From the cell containing the given text, extract its center point as (X, Y) coordinate. 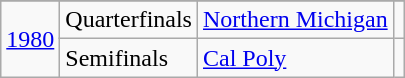
Northern Michigan (295, 20)
Quarterfinals (129, 20)
1980 (30, 39)
Semifinals (129, 58)
Cal Poly (295, 58)
